Return the (x, y) coordinate for the center point of the cell that contains the specified text.  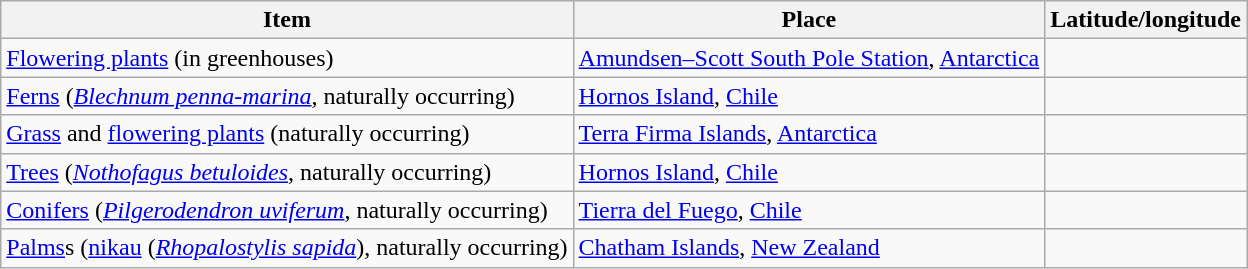
Terra Firma Islands, Antarctica (809, 134)
Place (809, 20)
Palmss (nikau (Rhopalostylis sapida), naturally occurring) (287, 248)
Ferns (Blechnum penna-marina, naturally occurring) (287, 96)
Item (287, 20)
Trees (Nothofagus betuloides, naturally occurring) (287, 172)
Flowering plants (in greenhouses) (287, 58)
Amundsen–Scott South Pole Station, Antarctica (809, 58)
Tierra del Fuego, Chile (809, 210)
Latitude/longitude (1146, 20)
Conifers (Pilgerodendron uviferum, naturally occurring) (287, 210)
Grass and flowering plants (naturally occurring) (287, 134)
Chatham Islands, New Zealand (809, 248)
